Find where the given text appears and provide that cell's center as (X, Y) coordinate. 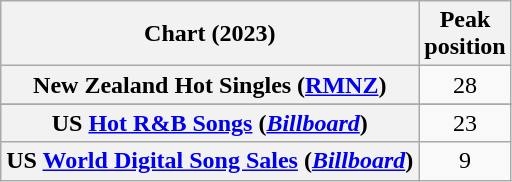
Chart (2023) (210, 34)
Peakposition (465, 34)
US Hot R&B Songs (Billboard) (210, 123)
New Zealand Hot Singles (RMNZ) (210, 85)
28 (465, 85)
23 (465, 123)
9 (465, 161)
US World Digital Song Sales (Billboard) (210, 161)
